From the cell containing the given text, extract its center point as [X, Y] coordinate. 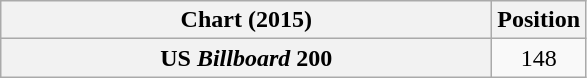
US Billboard 200 [246, 58]
148 [539, 58]
Chart (2015) [246, 20]
Position [539, 20]
